Return the [x, y] coordinate for the center point of the cell that contains the specified text.  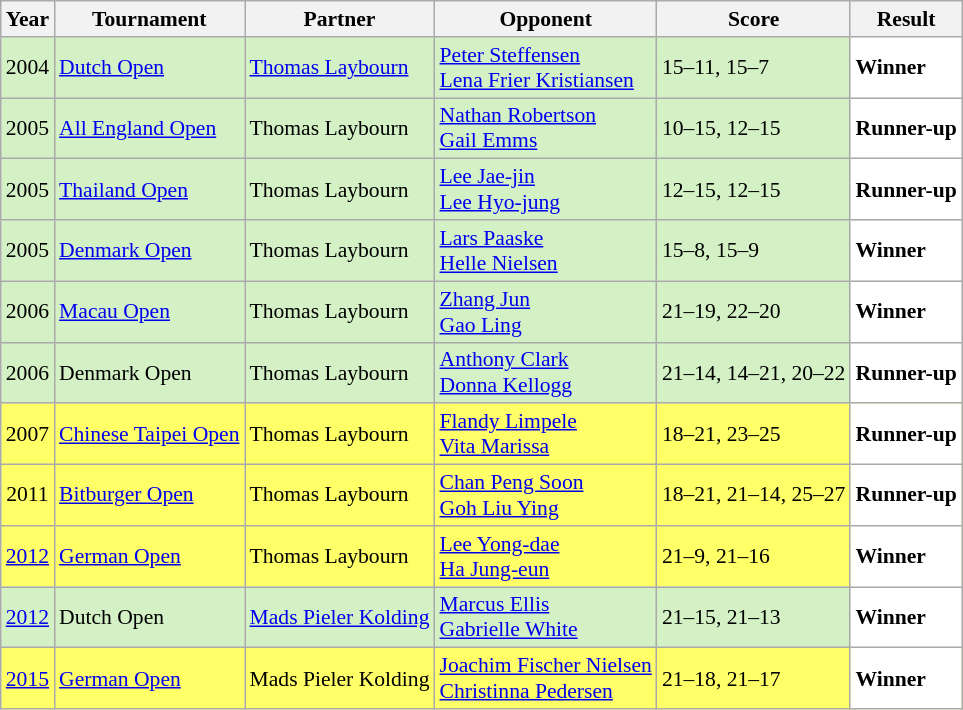
15–8, 15–9 [754, 250]
Marcus Ellis Gabrielle White [546, 618]
Tournament [149, 19]
Peter Steffensen Lena Frier Kristiansen [546, 68]
All England Open [149, 128]
Result [906, 19]
10–15, 12–15 [754, 128]
Joachim Fischer Nielsen Christinna Pedersen [546, 678]
2011 [28, 496]
Macau Open [149, 312]
2007 [28, 434]
Score [754, 19]
12–15, 12–15 [754, 190]
15–11, 15–7 [754, 68]
Lars Paaske Helle Nielsen [546, 250]
21–18, 21–17 [754, 678]
Lee Jae-jin Lee Hyo-jung [546, 190]
Lee Yong-dae Ha Jung-eun [546, 556]
18–21, 23–25 [754, 434]
Chinese Taipei Open [149, 434]
Anthony Clark Donna Kellogg [546, 372]
21–9, 21–16 [754, 556]
Nathan Robertson Gail Emms [546, 128]
Flandy Limpele Vita Marissa [546, 434]
2004 [28, 68]
2015 [28, 678]
Bitburger Open [149, 496]
Chan Peng Soon Goh Liu Ying [546, 496]
Thailand Open [149, 190]
18–21, 21–14, 25–27 [754, 496]
Opponent [546, 19]
21–15, 21–13 [754, 618]
Year [28, 19]
21–19, 22–20 [754, 312]
Partner [339, 19]
21–14, 14–21, 20–22 [754, 372]
Zhang Jun Gao Ling [546, 312]
